Return the (X, Y) coordinate for the center point of the cell that contains the specified text.  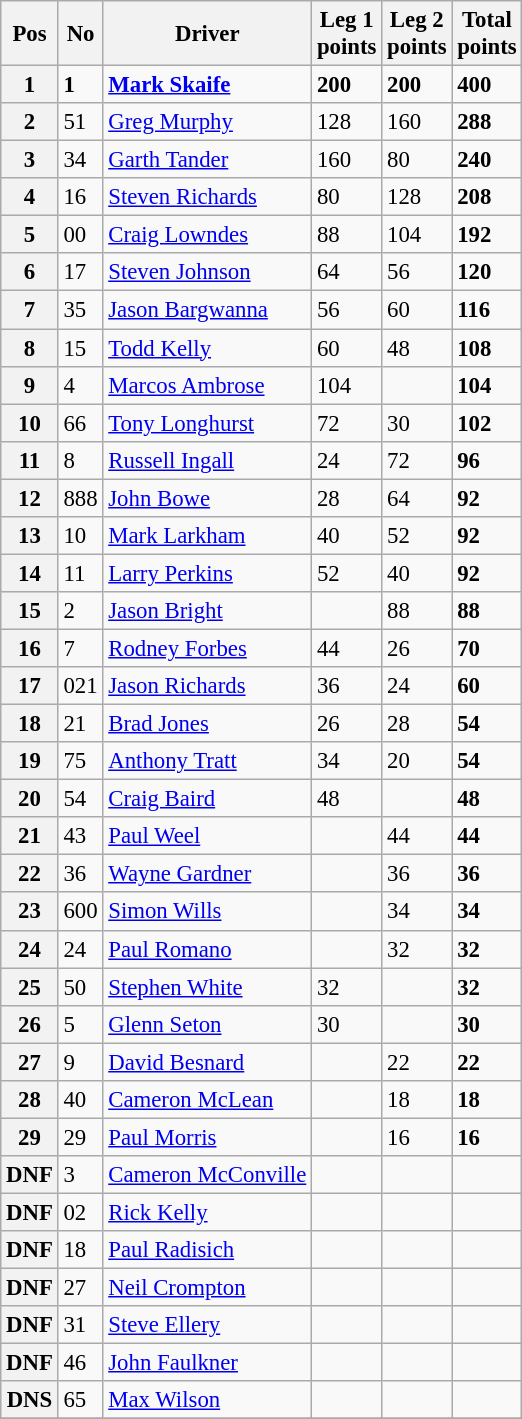
96 (487, 460)
70 (487, 648)
Paul Radisich (208, 1250)
240 (487, 160)
Totalpoints (487, 34)
Craig Lowndes (208, 235)
Greg Murphy (208, 122)
Craig Baird (208, 799)
Stephen White (208, 987)
Driver (208, 34)
Steven Richards (208, 197)
Marcos Ambrose (208, 385)
Garth Tander (208, 160)
Rodney Forbes (208, 648)
19 (30, 761)
Cameron McConville (208, 1175)
14 (30, 573)
John Bowe (208, 498)
Larry Perkins (208, 573)
Rick Kelly (208, 1212)
51 (80, 122)
50 (80, 987)
12 (30, 498)
192 (487, 235)
Cameron McLean (208, 1100)
288 (487, 122)
Paul Morris (208, 1137)
Paul Romano (208, 949)
DNS (30, 1400)
888 (80, 498)
108 (487, 348)
25 (30, 987)
David Besnard (208, 1062)
Anthony Tratt (208, 761)
102 (487, 423)
Brad Jones (208, 724)
46 (80, 1363)
Mark Skaife (208, 85)
Mark Larkham (208, 536)
Jason Bargwanna (208, 310)
Steve Ellery (208, 1325)
Simon Wills (208, 912)
400 (487, 85)
00 (80, 235)
Glenn Seton (208, 1024)
75 (80, 761)
No (80, 34)
John Faulkner (208, 1363)
Pos (30, 34)
120 (487, 273)
6 (30, 273)
66 (80, 423)
021 (80, 686)
Leg 2points (417, 34)
Wayne Gardner (208, 874)
35 (80, 310)
02 (80, 1212)
Jason Bright (208, 611)
65 (80, 1400)
600 (80, 912)
116 (487, 310)
Todd Kelly (208, 348)
Russell Ingall (208, 460)
208 (487, 197)
Paul Weel (208, 836)
Max Wilson (208, 1400)
13 (30, 536)
31 (80, 1325)
Leg 1points (347, 34)
Steven Johnson (208, 273)
Jason Richards (208, 686)
43 (80, 836)
23 (30, 912)
Tony Longhurst (208, 423)
Neil Crompton (208, 1288)
